Determine the (X, Y) coordinate at the center of the cell enclosing the given text.  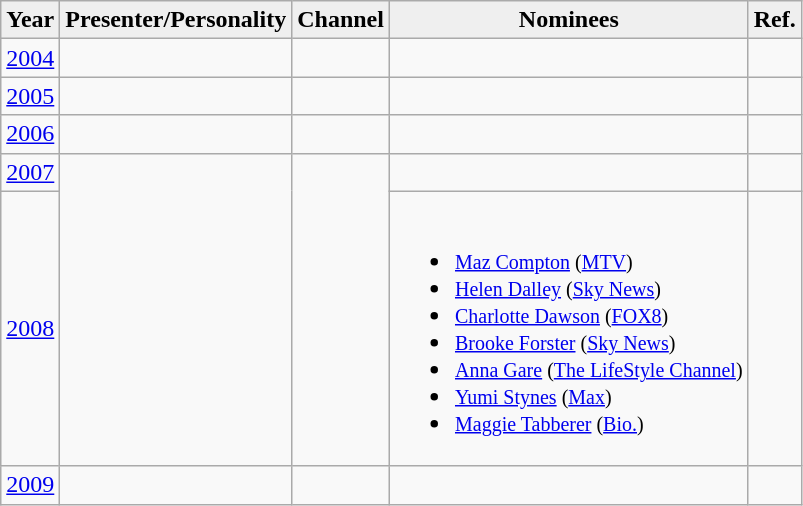
2006 (30, 134)
2005 (30, 96)
Presenter/Personality (176, 20)
2008 (30, 328)
Nominees (568, 20)
Ref. (774, 20)
2007 (30, 172)
2004 (30, 58)
Year (30, 20)
Channel (341, 20)
2009 (30, 485)
